Output the [X, Y] coordinate of the center of the cell containing the given text.  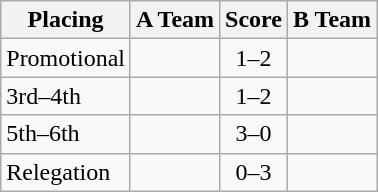
A Team [174, 20]
Relegation [66, 172]
3rd–4th [66, 96]
B Team [332, 20]
Score [254, 20]
5th–6th [66, 134]
0–3 [254, 172]
Promotional [66, 58]
3–0 [254, 134]
Placing [66, 20]
